Provide the [X, Y] coordinate of the cell's center where the given text is located.  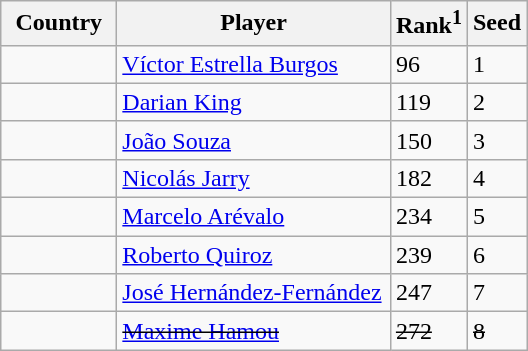
Marcelo Arévalo [254, 217]
Player [254, 24]
Darian King [254, 102]
4 [496, 178]
1 [496, 64]
234 [428, 217]
239 [428, 255]
João Souza [254, 140]
3 [496, 140]
150 [428, 140]
Maxime Hamou [254, 331]
Nicolás Jarry [254, 178]
5 [496, 217]
José Hernández-Fernández [254, 293]
272 [428, 331]
119 [428, 102]
6 [496, 255]
Seed [496, 24]
Country [59, 24]
Víctor Estrella Burgos [254, 64]
2 [496, 102]
Roberto Quiroz [254, 255]
8 [496, 331]
182 [428, 178]
96 [428, 64]
247 [428, 293]
7 [496, 293]
Rank1 [428, 24]
